Locate the cell with the specified text and output its [x, y] center coordinate. 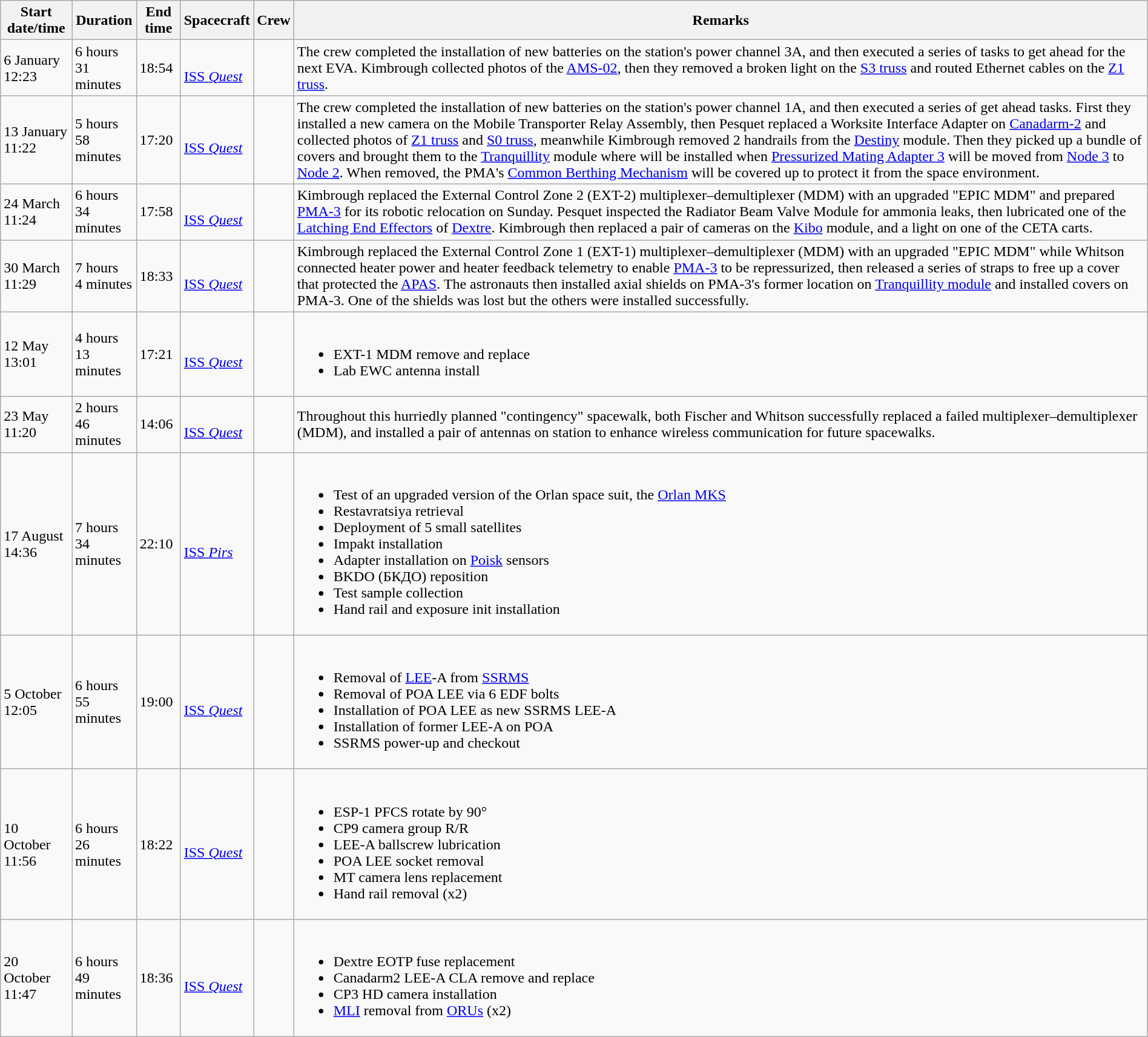
6 hours 26 minutes [104, 844]
18:22 [159, 844]
Spacecraft [217, 21]
30 March 11:29 [36, 276]
6 hours 34 minutes [104, 212]
6 hours 55 minutes [104, 702]
18:54 [159, 68]
6 hours 49 minutes [104, 978]
22:10 [159, 544]
2 hours 46 minutes [104, 424]
13 January 11:22 [36, 140]
6 January 12:23 [36, 68]
5 October 12:05 [36, 702]
Remarks [721, 21]
7 hours 4 minutes [104, 276]
EXT-1 MDM remove and replaceLab EWC antenna install [721, 354]
ISS Pirs [217, 544]
6 hours 31 minutes [104, 68]
18:33 [159, 276]
Duration [104, 21]
20 October 11:47 [36, 978]
5 hours 58 minutes [104, 140]
7 hours 34 minutes [104, 544]
14:06 [159, 424]
24 March 11:24 [36, 212]
Crew [274, 21]
Start date/time [36, 21]
23 May 11:20 [36, 424]
17:20 [159, 140]
17:58 [159, 212]
12 May 13:01 [36, 354]
Dextre EOTP fuse replacementCanadarm2 LEE-A CLA remove and replaceCP3 HD camera installationMLI removal from ORUs (x2) [721, 978]
18:36 [159, 978]
17 August 14:36 [36, 544]
19:00 [159, 702]
4 hours 13 minutes [104, 354]
10 October 11:56 [36, 844]
ESP-1 PFCS rotate by 90°CP9 camera group R/RLEE-A ballscrew lubricationPOA LEE socket removalMT camera lens replacementHand rail removal (x2) [721, 844]
17:21 [159, 354]
End time [159, 21]
